Output the (X, Y) coordinate of the center of the cell containing the given text.  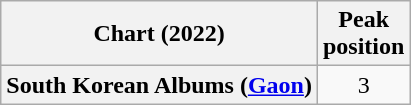
South Korean Albums (Gaon) (160, 85)
Chart (2022) (160, 34)
Peakposition (363, 34)
3 (363, 85)
